Extract the (X, Y) coordinate from the center of the cell holding the provided text.  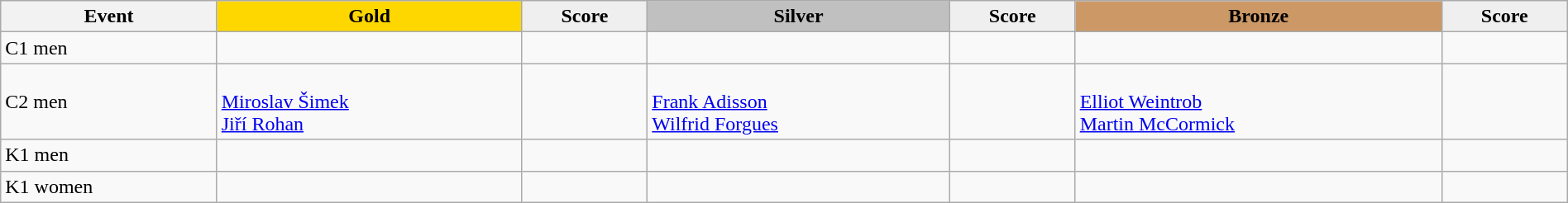
Miroslav ŠimekJiří Rohan (369, 101)
Frank AdissonWilfrid Forgues (799, 101)
C1 men (109, 48)
Elliot WeintrobMartin McCormick (1259, 101)
K1 men (109, 155)
Bronze (1259, 17)
C2 men (109, 101)
K1 women (109, 186)
Silver (799, 17)
Event (109, 17)
Gold (369, 17)
